Find where the given text appears and provide that cell's center as [x, y] coordinate. 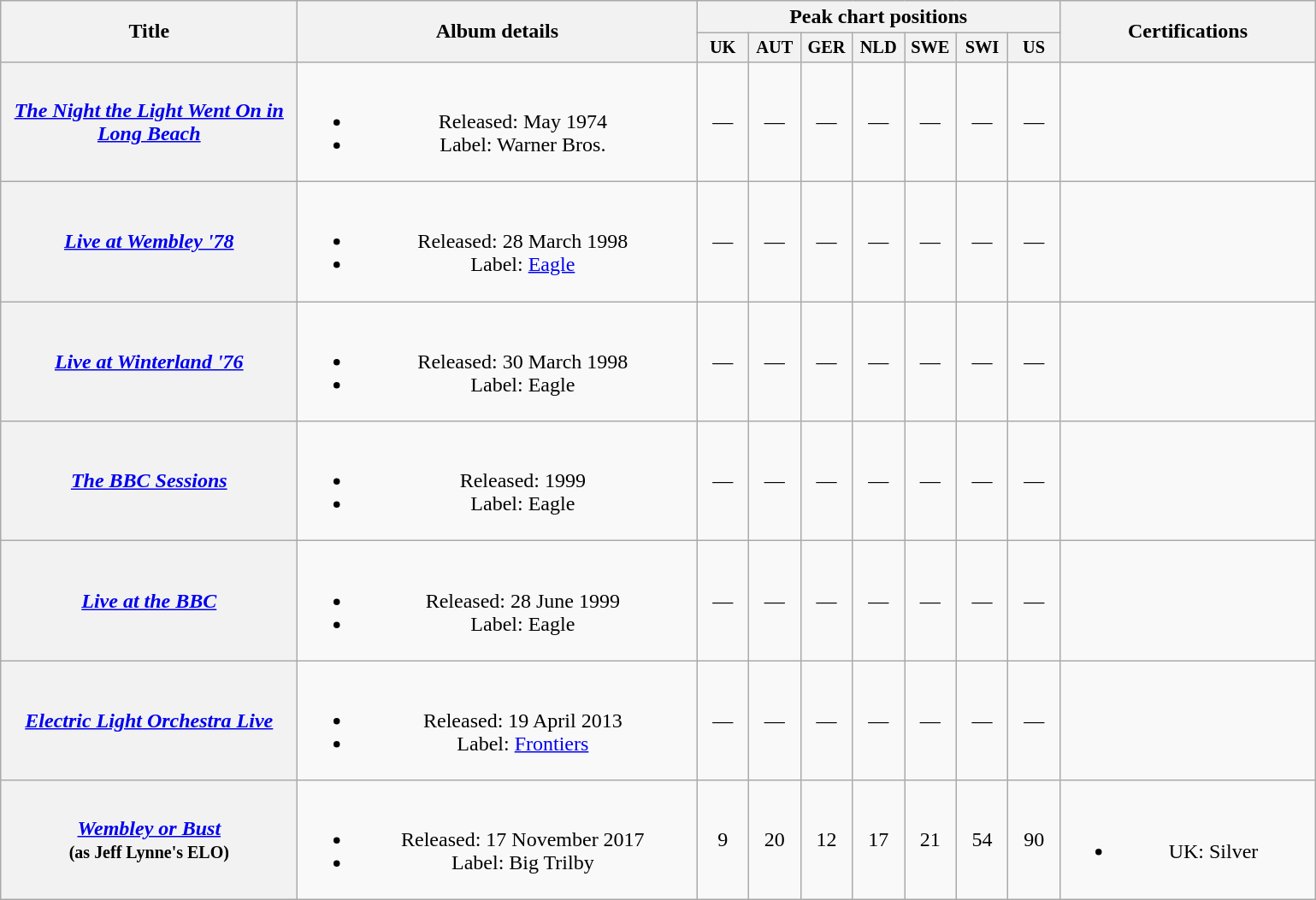
54 [982, 840]
Album details [498, 32]
SWE [930, 48]
Wembley or Bust(as Jeff Lynne's ELO) [149, 840]
The Night the Light Went On in Long Beach [149, 121]
Released: 1999Label: Eagle [498, 481]
Released: 30 March 1998Label: Eagle [498, 362]
GER [826, 48]
20 [775, 840]
AUT [775, 48]
Live at Wembley '78 [149, 242]
Title [149, 32]
Live at Winterland '76 [149, 362]
US [1035, 48]
12 [826, 840]
17 [879, 840]
90 [1035, 840]
Released: May 1974Label: Warner Bros. [498, 121]
Released: 17 November 2017Label: Big Trilby [498, 840]
Live at the BBC [149, 601]
Peak chart positions [879, 17]
UK: Silver [1187, 840]
21 [930, 840]
Released: 28 June 1999Label: Eagle [498, 601]
Released: 19 April 2013Label: Frontiers [498, 721]
The BBC Sessions [149, 481]
UK [723, 48]
Certifications [1187, 32]
NLD [879, 48]
9 [723, 840]
Electric Light Orchestra Live [149, 721]
Released: 28 March 1998Label: Eagle [498, 242]
SWI [982, 48]
